Output the (X, Y) coordinate of the center of the cell containing the given text.  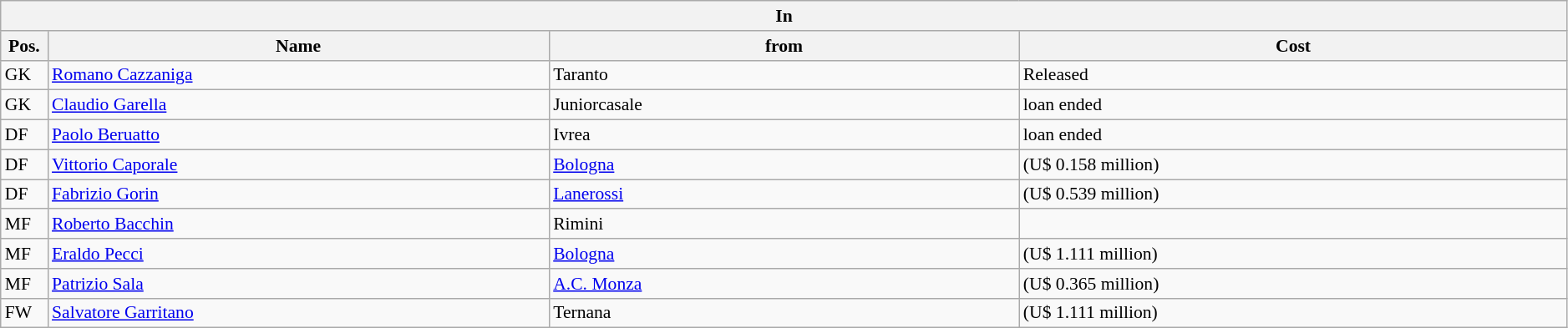
Ternana (784, 313)
Romano Cazzaniga (298, 75)
A.C. Monza (784, 284)
In (784, 16)
Vittorio Caporale (298, 164)
from (784, 46)
Paolo Beruatto (298, 135)
Eraldo Pecci (298, 254)
(U$ 0.365 million) (1293, 284)
Cost (1293, 46)
Released (1293, 75)
Roberto Bacchin (298, 225)
Lanerossi (784, 194)
Ivrea (784, 135)
Pos. (24, 46)
FW (24, 313)
Fabrizio Gorin (298, 194)
Rimini (784, 225)
(U$ 0.539 million) (1293, 194)
Juniorcasale (784, 105)
Patrizio Sala (298, 284)
Claudio Garella (298, 105)
(U$ 0.158 million) (1293, 164)
Salvatore Garritano (298, 313)
Taranto (784, 75)
Name (298, 46)
